Locate the cell with the specified text and output its [x, y] center coordinate. 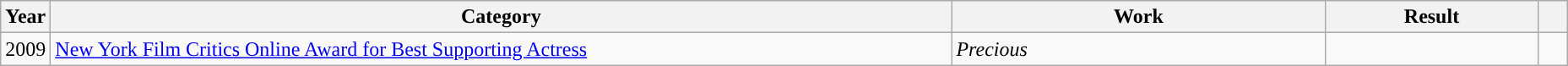
New York Film Critics Online Award for Best Supporting Actress [502, 49]
Category [502, 17]
2009 [25, 49]
Work [1138, 17]
Result [1432, 17]
Year [25, 17]
Precious [1138, 49]
